Determine the [X, Y] coordinate at the center of the cell enclosing the given text.  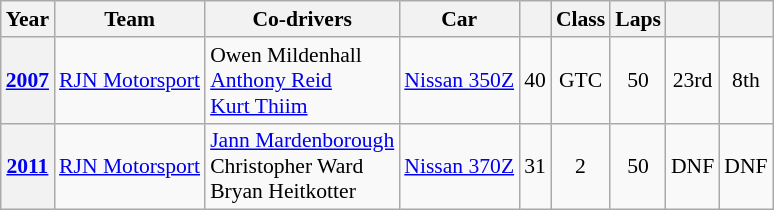
31 [535, 166]
Jann Mardenborough Christopher Ward Bryan Heitkotter [302, 166]
GTC [580, 80]
23rd [692, 80]
Laps [638, 19]
Nissan 370Z [459, 166]
Co-drivers [302, 19]
Team [130, 19]
Year [28, 19]
Class [580, 19]
8th [746, 80]
Nissan 350Z [459, 80]
Car [459, 19]
2 [580, 166]
2011 [28, 166]
2007 [28, 80]
40 [535, 80]
Owen Mildenhall Anthony Reid Kurt Thiim [302, 80]
